Search for the cell housing the specified text and yield its [X, Y] center coordinate. 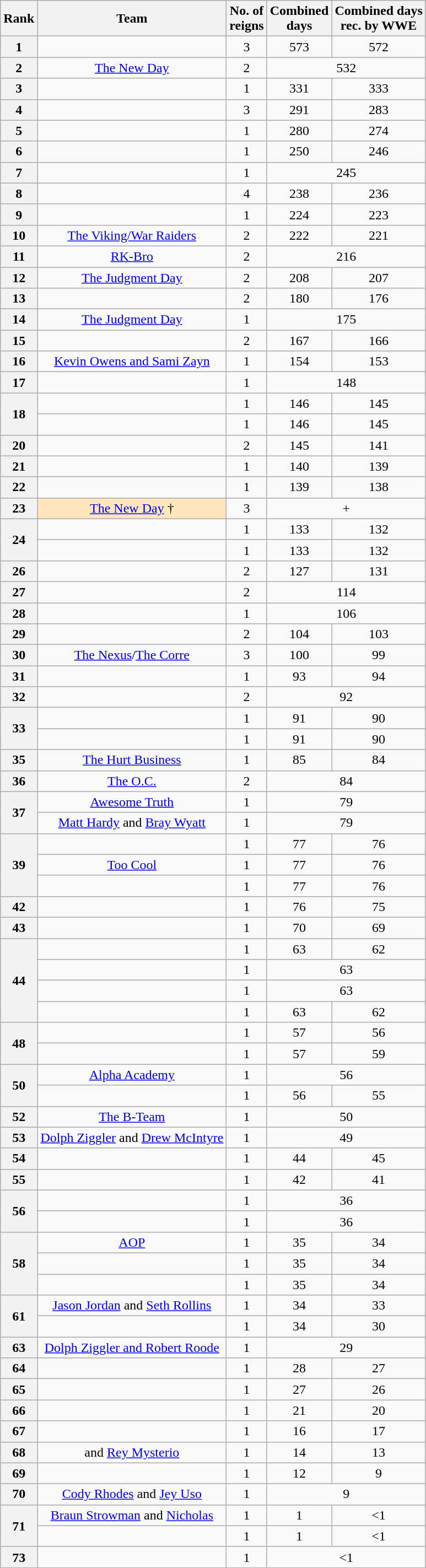
48 [19, 1043]
The New Day [132, 68]
68 [19, 1452]
175 [346, 320]
The Hurt Business [132, 760]
207 [379, 277]
No. ofreigns [247, 19]
572 [379, 47]
333 [379, 89]
Team [132, 19]
138 [379, 487]
103 [379, 634]
RK-Bro [132, 256]
127 [299, 571]
Too Cool [132, 865]
The Nexus/The Corre [132, 655]
114 [346, 592]
274 [379, 131]
166 [379, 341]
Jason Jordan and Seth Rollins [132, 1306]
22 [19, 487]
41 [379, 1179]
66 [19, 1410]
93 [299, 676]
and Rey Mysterio [132, 1452]
154 [299, 362]
245 [346, 173]
153 [379, 362]
54 [19, 1159]
37 [19, 812]
45 [379, 1159]
71 [19, 1526]
5 [19, 131]
The New Day † [132, 508]
Braun Strowman and Nicholas [132, 1515]
AOP [132, 1242]
167 [299, 341]
216 [346, 256]
176 [379, 299]
208 [299, 277]
53 [19, 1138]
6 [19, 152]
238 [299, 193]
49 [346, 1138]
140 [299, 466]
43 [19, 928]
92 [346, 697]
The Viking/War Raiders [132, 235]
283 [379, 110]
106 [346, 613]
31 [19, 676]
573 [299, 47]
Awesome Truth [132, 802]
11 [19, 256]
7 [19, 173]
222 [299, 235]
246 [379, 152]
The B-Team [132, 1117]
52 [19, 1117]
39 [19, 865]
148 [346, 382]
Rank [19, 19]
73 [19, 1557]
Cody Rhodes and Jey Uso [132, 1494]
+ [346, 508]
The O.C. [132, 781]
221 [379, 235]
64 [19, 1368]
8 [19, 193]
23 [19, 508]
250 [299, 152]
65 [19, 1389]
32 [19, 697]
100 [299, 655]
331 [299, 89]
236 [379, 193]
Alpha Academy [132, 1075]
15 [19, 341]
532 [346, 68]
18 [19, 414]
Matt Hardy and Bray Wyatt [132, 823]
224 [299, 214]
180 [299, 299]
58 [19, 1263]
131 [379, 571]
Dolph Ziggler and Robert Roode [132, 1348]
Kevin Owens and Sami Zayn [132, 362]
141 [379, 445]
Combineddays [299, 19]
94 [379, 676]
24 [19, 540]
Dolph Ziggler and Drew McIntyre [132, 1138]
99 [379, 655]
61 [19, 1316]
104 [299, 634]
291 [299, 110]
59 [379, 1054]
223 [379, 214]
75 [379, 907]
85 [299, 760]
Combined daysrec. by WWE [379, 19]
280 [299, 131]
67 [19, 1431]
10 [19, 235]
